Locate the cell with the specified text and output its (x, y) center coordinate. 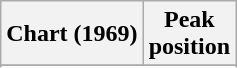
Peak position (189, 34)
Chart (1969) (72, 34)
